Locate the cell with the specified text and output its [X, Y] center coordinate. 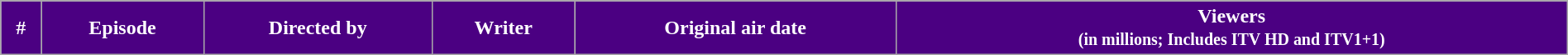
Episode [122, 28]
# [22, 28]
Original air date [735, 28]
Viewers (in millions; Includes ITV HD and ITV1+1) [1231, 28]
Writer [503, 28]
Directed by [318, 28]
